Identify which cell holds the provided text, then report its [X, Y] central coordinate. 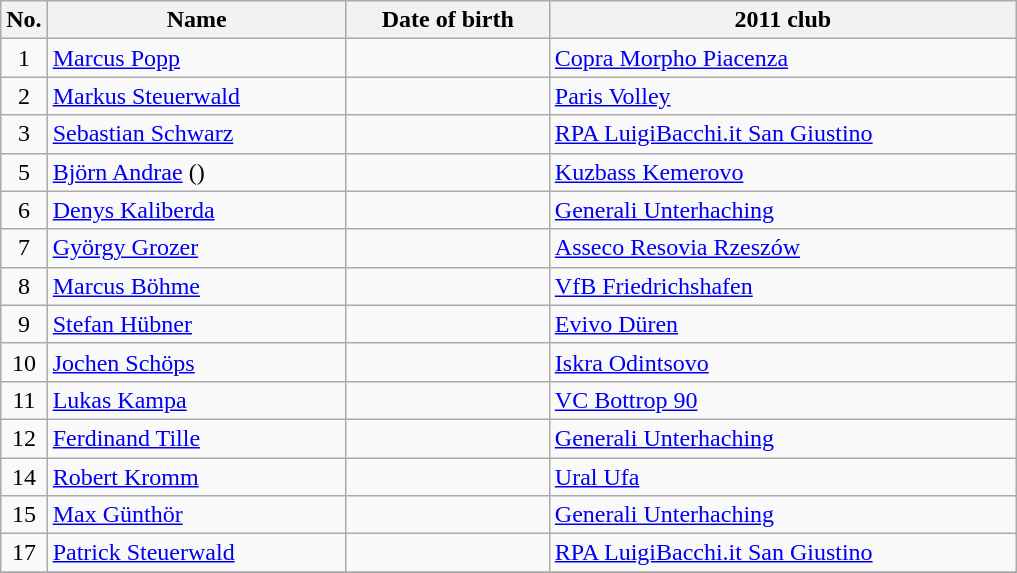
VfB Friedrichshafen [782, 286]
Marcus Popp [196, 58]
Denys Kaliberda [196, 210]
Robert Kromm [196, 477]
12 [24, 438]
Marcus Böhme [196, 286]
8 [24, 286]
Evivo Düren [782, 324]
Ural Ufa [782, 477]
Lukas Kampa [196, 400]
15 [24, 515]
3 [24, 134]
Björn Andrae () [196, 172]
György Grozer [196, 248]
17 [24, 553]
Asseco Resovia Rzeszów [782, 248]
14 [24, 477]
Paris Volley [782, 96]
VC Bottrop 90 [782, 400]
Iskra Odintsovo [782, 362]
2 [24, 96]
5 [24, 172]
Sebastian Schwarz [196, 134]
6 [24, 210]
7 [24, 248]
No. [24, 20]
Max Günthör [196, 515]
Ferdinand Tille [196, 438]
1 [24, 58]
10 [24, 362]
Date of birth [448, 20]
Jochen Schöps [196, 362]
Name [196, 20]
11 [24, 400]
Patrick Steuerwald [196, 553]
2011 club [782, 20]
9 [24, 324]
Markus Steuerwald [196, 96]
Stefan Hübner [196, 324]
Kuzbass Kemerovo [782, 172]
Copra Morpho Piacenza [782, 58]
